Determine the [x, y] coordinate at the center of the cell enclosing the given text.  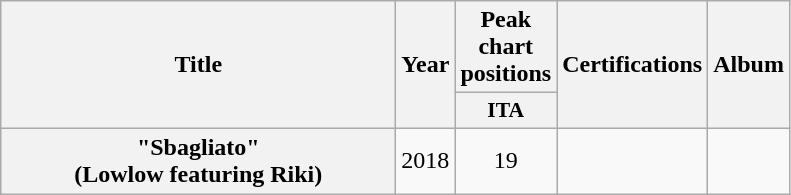
2018 [426, 160]
19 [506, 160]
ITA [506, 111]
Certifications [632, 65]
Album [749, 65]
Year [426, 65]
Peak chart positions [506, 47]
"Sbagliato"(Lowlow featuring Riki) [198, 160]
Title [198, 65]
